Provide the (x, y) coordinate of the cell's center where the given text is located.  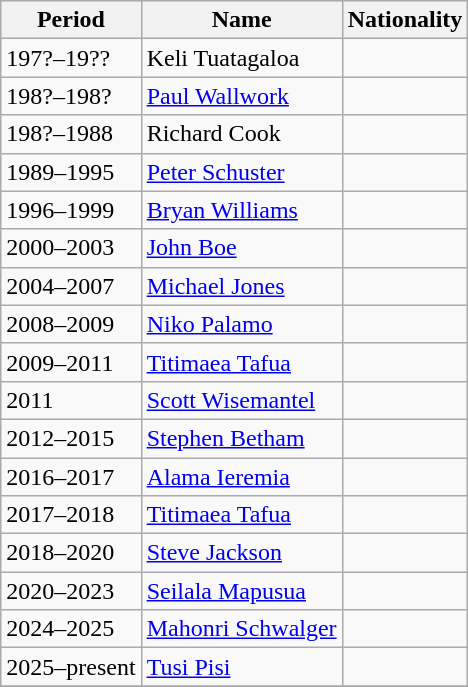
Tusi Pisi (242, 667)
1996–1999 (71, 210)
Bryan Williams (242, 210)
Alama Ieremia (242, 477)
Nationality (405, 20)
Scott Wisemantel (242, 400)
2012–2015 (71, 438)
2024–2025 (71, 629)
2020–2023 (71, 591)
Peter Schuster (242, 172)
1989–1995 (71, 172)
Seilala Mapusua (242, 591)
2017–2018 (71, 515)
Mahonri Schwalger (242, 629)
197?–19?? (71, 58)
Paul Wallwork (242, 96)
2004–2007 (71, 286)
Keli Tuatagaloa (242, 58)
John Boe (242, 248)
2011 (71, 400)
2008–2009 (71, 324)
Stephen Betham (242, 438)
Richard Cook (242, 134)
2009–2011 (71, 362)
198?–1988 (71, 134)
Niko Palamo (242, 324)
2016–2017 (71, 477)
2018–2020 (71, 553)
Period (71, 20)
Name (242, 20)
2000–2003 (71, 248)
Steve Jackson (242, 553)
2025–present (71, 667)
198?–198? (71, 96)
Michael Jones (242, 286)
